Pinpoint the cell where the given text exists, returning its (X, Y) midpoint coordinate. 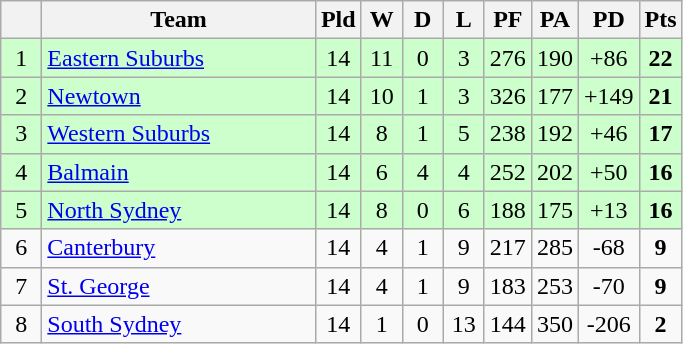
-68 (608, 248)
11 (382, 58)
Team (179, 20)
Eastern Suburbs (179, 58)
+86 (608, 58)
252 (508, 172)
253 (554, 286)
Newtown (179, 96)
Pts (660, 20)
217 (508, 248)
Canterbury (179, 248)
177 (554, 96)
+46 (608, 134)
7 (22, 286)
350 (554, 324)
St. George (179, 286)
192 (554, 134)
Balmain (179, 172)
238 (508, 134)
188 (508, 210)
+149 (608, 96)
-70 (608, 286)
276 (508, 58)
PA (554, 20)
183 (508, 286)
175 (554, 210)
21 (660, 96)
22 (660, 58)
285 (554, 248)
D (422, 20)
W (382, 20)
144 (508, 324)
190 (554, 58)
L (464, 20)
202 (554, 172)
PF (508, 20)
North Sydney (179, 210)
+50 (608, 172)
13 (464, 324)
+13 (608, 210)
10 (382, 96)
17 (660, 134)
South Sydney (179, 324)
Pld (338, 20)
PD (608, 20)
326 (508, 96)
Western Suburbs (179, 134)
-206 (608, 324)
